Identify which cell holds the provided text, then report its (x, y) central coordinate. 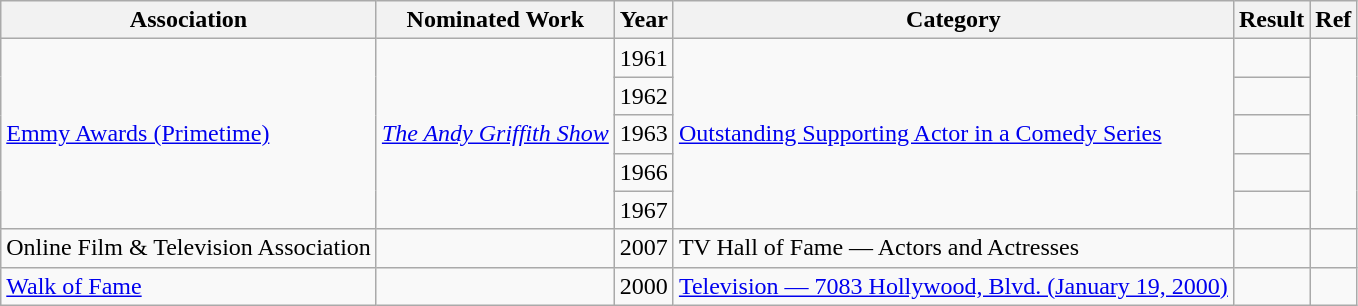
Television — 7083 Hollywood, Blvd. (January 19, 2000) (953, 286)
Ref (1334, 20)
TV Hall of Fame — Actors and Actresses (953, 248)
Nominated Work (495, 20)
Online Film & Television Association (189, 248)
1962 (644, 96)
Walk of Fame (189, 286)
2000 (644, 286)
2007 (644, 248)
Result (1271, 20)
1961 (644, 58)
1963 (644, 134)
Year (644, 20)
Category (953, 20)
1967 (644, 210)
1966 (644, 172)
Association (189, 20)
Outstanding Supporting Actor in a Comedy Series (953, 134)
The Andy Griffith Show (495, 134)
Emmy Awards (Primetime) (189, 134)
